Locate the cell with the specified text and output its [x, y] center coordinate. 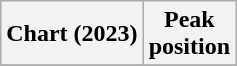
Chart (2023) [72, 34]
Peakposition [189, 34]
